Find where the given text appears and provide that cell's center as (x, y) coordinate. 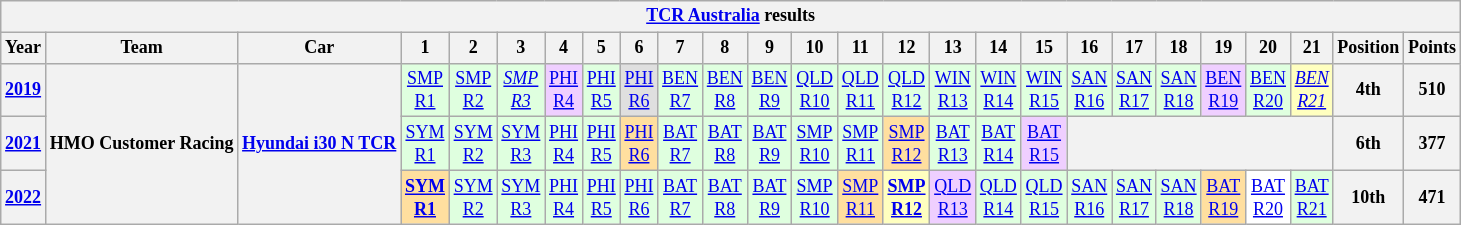
11 (860, 48)
7 (680, 48)
QLDR12 (906, 90)
BATR21 (1312, 197)
BATR14 (999, 144)
BATR15 (1044, 144)
Position (1368, 48)
TCR Australia results (731, 16)
WINR15 (1044, 90)
8 (724, 48)
2021 (24, 144)
SMPR2 (473, 90)
5 (601, 48)
Car (320, 48)
Team (141, 48)
3 (521, 48)
2019 (24, 90)
BENR21 (1312, 90)
Hyundai i30 N TCR (320, 144)
Year (24, 48)
15 (1044, 48)
21 (1312, 48)
BENR9 (770, 90)
17 (1134, 48)
QLDR13 (953, 197)
BENR20 (1268, 90)
BATR13 (953, 144)
18 (1178, 48)
4 (564, 48)
BATR20 (1268, 197)
377 (1432, 144)
QLDR11 (860, 90)
12 (906, 48)
6th (1368, 144)
1 (426, 48)
QLDR10 (815, 90)
QLDR15 (1044, 197)
19 (1224, 48)
WINR13 (953, 90)
2 (473, 48)
16 (1090, 48)
QLDR14 (999, 197)
SMPR3 (521, 90)
BENR7 (680, 90)
BENR19 (1224, 90)
10th (1368, 197)
6 (639, 48)
20 (1268, 48)
SMPR1 (426, 90)
510 (1432, 90)
9 (770, 48)
HMO Customer Racing (141, 144)
14 (999, 48)
13 (953, 48)
10 (815, 48)
WINR14 (999, 90)
BATR19 (1224, 197)
Points (1432, 48)
2022 (24, 197)
4th (1368, 90)
BENR8 (724, 90)
471 (1432, 197)
